Extract the (x, y) coordinate from the center of the cell holding the provided text.  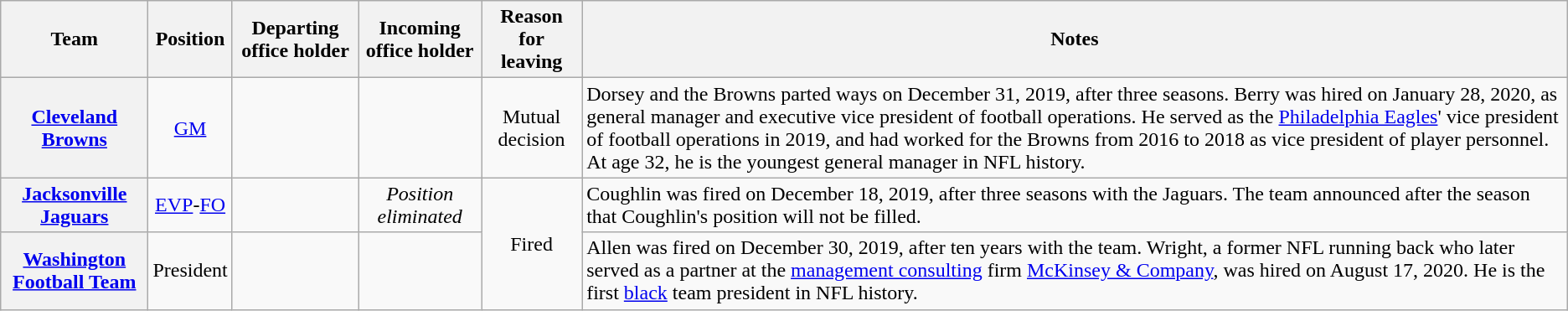
GM (190, 127)
Departing office holder (295, 39)
Team (75, 39)
Position eliminated (420, 205)
Mutual decision (532, 127)
Notes (1075, 39)
EVP-FO (190, 205)
Reason for leaving (532, 39)
Position (190, 39)
Incoming office holder (420, 39)
Fired (532, 243)
President (190, 271)
Jacksonville Jaguars (75, 205)
Cleveland Browns (75, 127)
Washington Football Team (75, 271)
